Provide the (x, y) coordinate of the cell's center where the given text is located.  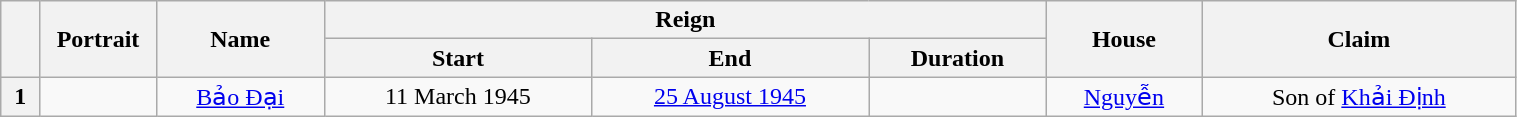
Nguyễn (1124, 97)
Son of Khải Định (1359, 97)
Portrait (98, 39)
1 (20, 97)
House (1124, 39)
Bảo Đại (240, 97)
Duration (958, 58)
25 August 1945 (730, 97)
End (730, 58)
Start (458, 58)
Claim (1359, 39)
Reign (686, 20)
11 March 1945 (458, 97)
Name (240, 39)
